Pinpoint the cell where the given text exists, returning its [x, y] midpoint coordinate. 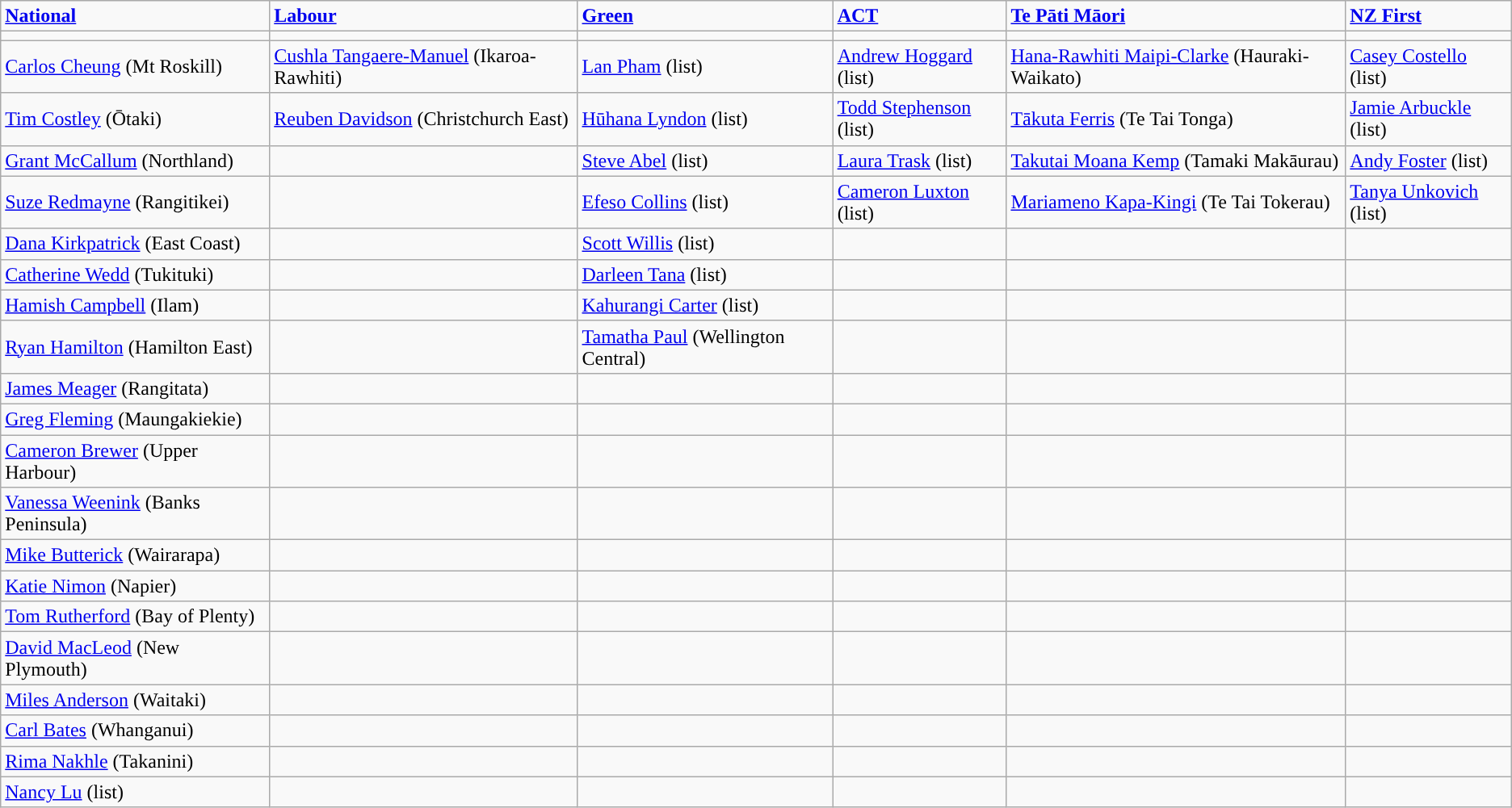
Steve Abel (list) [705, 161]
Labour [423, 16]
Cameron Brewer (Upper Harbour) [136, 460]
Tākuta Ferris (Te Tai Tonga) [1176, 119]
Tanya Unkovich (list) [1428, 202]
Tom Rutherford (Bay of Plenty) [136, 617]
Dana Kirkpatrick (East Coast) [136, 244]
Jamie Arbuckle (list) [1428, 119]
Tim Costley (Ōtaki) [136, 119]
Laura Trask (list) [919, 161]
Nancy Lu (list) [136, 792]
Scott Willis (list) [705, 244]
Cushla Tangaere-Manuel (Ikaroa-Rawhiti) [423, 66]
Andy Foster (list) [1428, 161]
ACT [919, 16]
Ryan Hamilton (Hamilton East) [136, 347]
Cameron Luxton (list) [919, 202]
Kahurangi Carter (list) [705, 305]
Efeso Collins (list) [705, 202]
Miles Anderson (Waitaki) [136, 700]
Katie Nimon (Napier) [136, 586]
Rima Nakhle (Takanini) [136, 761]
Reuben Davidson (Christchurch East) [423, 119]
Takutai Moana Kemp (Tamaki Makāurau) [1176, 161]
Darleen Tana (list) [705, 274]
Andrew Hoggard (list) [919, 66]
Carlos Cheung (Mt Roskill) [136, 66]
NZ First [1428, 16]
Catherine Wedd (Tukituki) [136, 274]
Grant McCallum (Northland) [136, 161]
Green [705, 16]
Vanessa Weenink (Banks Peninsula) [136, 513]
Mike Butterick (Wairarapa) [136, 555]
Mariameno Kapa-Kingi (Te Tai Tokerau) [1176, 202]
National [136, 16]
Hana-Rawhiti Maipi-Clarke (Hauraki-Waikato) [1176, 66]
James Meager (Rangitata) [136, 388]
Hūhana Lyndon (list) [705, 119]
Tamatha Paul (Wellington Central) [705, 347]
Te Pāti Māori [1176, 16]
Hamish Campbell (Ilam) [136, 305]
David MacLeod (New Plymouth) [136, 659]
Carl Bates (Whanganui) [136, 731]
Casey Costello (list) [1428, 66]
Greg Fleming (Maungakiekie) [136, 419]
Suze Redmayne (Rangitikei) [136, 202]
Lan Pham (list) [705, 66]
Todd Stephenson (list) [919, 119]
